Find where the given text appears and provide that cell's center as (X, Y) coordinate. 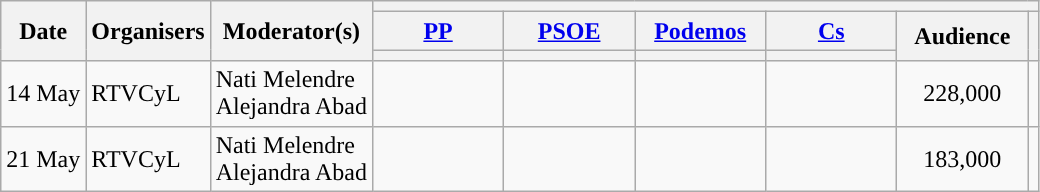
Cs (832, 31)
PSOE (570, 31)
Date (44, 31)
21 May (44, 158)
183,000 (962, 158)
Organisers (148, 31)
Nati MelendreAlejandra Abad (291, 158)
Audience (962, 36)
PP (438, 31)
14 May (44, 94)
Moderator(s) (291, 31)
Podemos (700, 31)
Nati Melendre Alejandra Abad (291, 94)
228,000 (962, 94)
